Output the [x, y] coordinate of the center of the cell containing the given text.  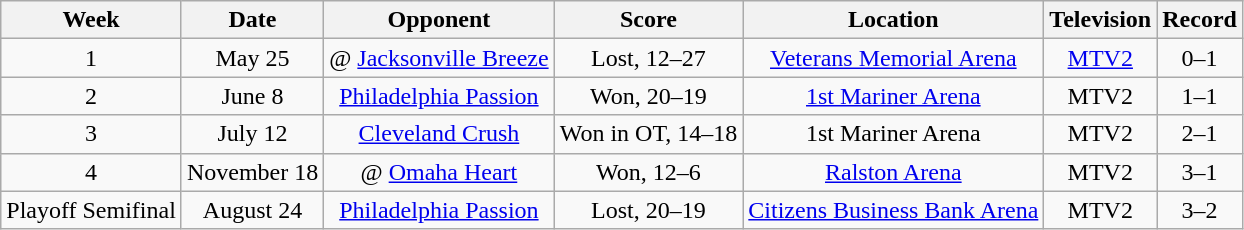
Score [648, 20]
3–2 [1200, 210]
Date [252, 20]
Week [92, 20]
2 [92, 96]
Cleveland Crush [439, 134]
1 [92, 58]
July 12 [252, 134]
Television [1100, 20]
Citizens Business Bank Arena [894, 210]
May 25 [252, 58]
June 8 [252, 96]
Playoff Semifinal [92, 210]
Record [1200, 20]
Won, 12–6 [648, 172]
3 [92, 134]
Won in OT, 14–18 [648, 134]
November 18 [252, 172]
@ Omaha Heart [439, 172]
0–1 [1200, 58]
Opponent [439, 20]
Veterans Memorial Arena [894, 58]
4 [92, 172]
Location [894, 20]
August 24 [252, 210]
1–1 [1200, 96]
3–1 [1200, 172]
Lost, 20–19 [648, 210]
Ralston Arena [894, 172]
2–1 [1200, 134]
@ Jacksonville Breeze [439, 58]
Lost, 12–27 [648, 58]
Won, 20–19 [648, 96]
